Return the (x, y) coordinate for the center point of the cell that contains the specified text.  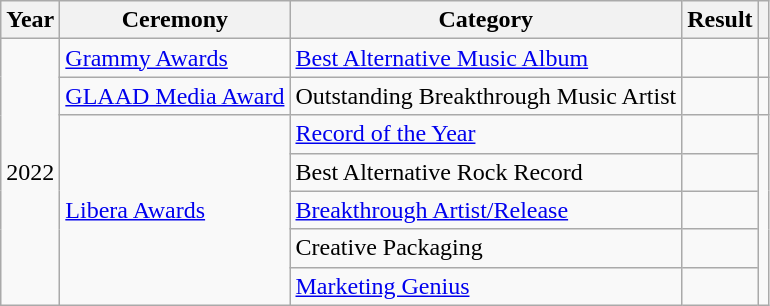
Best Alternative Rock Record (486, 172)
Year (30, 20)
Record of the Year (486, 134)
Ceremony (175, 20)
GLAAD Media Award (175, 96)
Result (720, 20)
Marketing Genius (486, 286)
2022 (30, 172)
Grammy Awards (175, 58)
Creative Packaging (486, 248)
Libera Awards (175, 210)
Best Alternative Music Album (486, 58)
Outstanding Breakthrough Music Artist (486, 96)
Breakthrough Artist/Release (486, 210)
Category (486, 20)
